Provide the (x, y) coordinate of the cell's center where the given text is located.  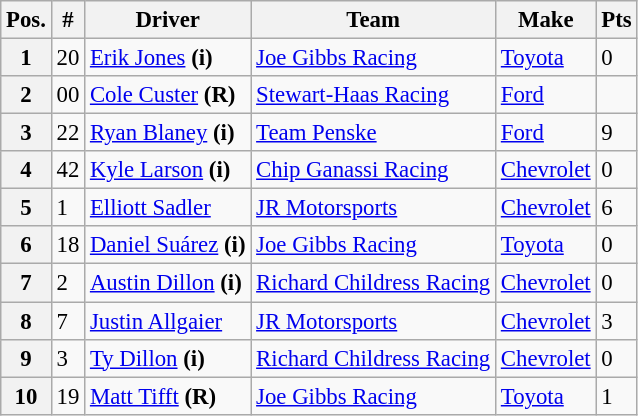
18 (68, 245)
22 (68, 133)
8 (26, 321)
Daniel Suárez (i) (168, 245)
4 (26, 170)
5 (26, 208)
10 (26, 396)
42 (68, 170)
00 (68, 95)
Team (374, 20)
Justin Allgaier (168, 321)
Matt Tifft (R) (168, 396)
Cole Custer (R) (168, 95)
Kyle Larson (i) (168, 170)
Erik Jones (i) (168, 58)
Pos. (26, 20)
19 (68, 396)
Pts (616, 20)
Ty Dillon (i) (168, 358)
Team Penske (374, 133)
Ryan Blaney (i) (168, 133)
Elliott Sadler (168, 208)
Chip Ganassi Racing (374, 170)
# (68, 20)
Austin Dillon (i) (168, 283)
Make (546, 20)
20 (68, 58)
Stewart-Haas Racing (374, 95)
Driver (168, 20)
